Determine the (X, Y) coordinate at the center of the cell enclosing the given text.  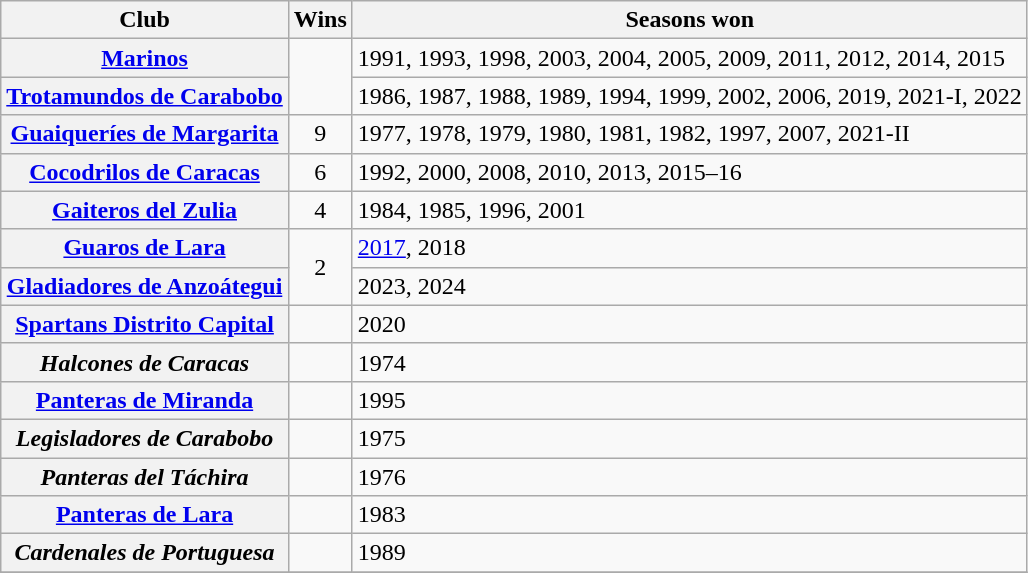
1984, 1985, 1996, 2001 (690, 210)
1975 (690, 438)
Marinos (145, 58)
2020 (690, 324)
Panteras del Táchira (145, 477)
Halcones de Caracas (145, 362)
Guaiqueríes de Margarita (145, 134)
4 (320, 210)
1976 (690, 477)
1974 (690, 362)
6 (320, 172)
1991, 1993, 1998, 2003, 2004, 2005, 2009, 2011, 2012, 2014, 2015 (690, 58)
Cocodrilos de Caracas (145, 172)
2023, 2024 (690, 286)
1986, 1987, 1988, 1989, 1994, 1999, 2002, 2006, 2019, 2021-I, 2022 (690, 96)
Panteras de Lara (145, 515)
Guaros de Lara (145, 248)
Club (145, 20)
2017, 2018 (690, 248)
9 (320, 134)
1992, 2000, 2008, 2010, 2013, 2015–16 (690, 172)
1989 (690, 553)
Wins (320, 20)
Gladiadores de Anzoátegui (145, 286)
1983 (690, 515)
Gaiteros del Zulia (145, 210)
Cardenales de Portuguesa (145, 553)
Trotamundos de Carabobo (145, 96)
Panteras de Miranda (145, 400)
Spartans Distrito Capital (145, 324)
1977, 1978, 1979, 1980, 1981, 1982, 1997, 2007, 2021-II (690, 134)
Seasons won (690, 20)
1995 (690, 400)
2 (320, 267)
Legisladores de Carabobo (145, 438)
